Capture the cell that displays the provided text and extract its (X, Y) central coordinate. 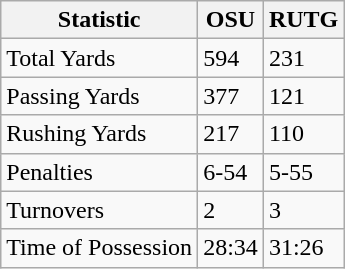
28:34 (231, 248)
3 (303, 210)
Statistic (100, 20)
Total Yards (100, 58)
377 (231, 96)
5-55 (303, 172)
Penalties (100, 172)
Time of Possession (100, 248)
217 (231, 134)
6-54 (231, 172)
31:26 (303, 248)
231 (303, 58)
Passing Yards (100, 96)
110 (303, 134)
2 (231, 210)
OSU (231, 20)
121 (303, 96)
594 (231, 58)
Turnovers (100, 210)
RUTG (303, 20)
Rushing Yards (100, 134)
